Extract the (X, Y) coordinate from the center of the cell holding the provided text.  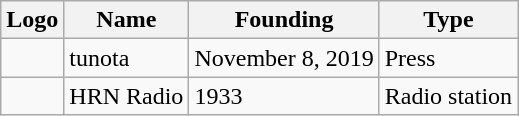
HRN Radio (126, 96)
Radio station (448, 96)
Founding (284, 20)
tunota (126, 58)
Logo (32, 20)
Type (448, 20)
Name (126, 20)
November 8, 2019 (284, 58)
Press (448, 58)
1933 (284, 96)
